Search for the cell housing the specified text and yield its (X, Y) center coordinate. 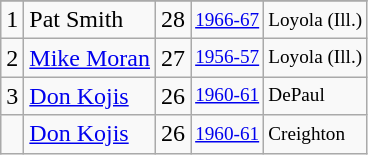
27 (174, 58)
Creighton (316, 134)
DePaul (316, 96)
Mike Moran (90, 58)
Pat Smith (90, 20)
2 (12, 58)
28 (174, 20)
1956-57 (228, 58)
3 (12, 96)
1 (12, 20)
1966-67 (228, 20)
